Extract the [X, Y] coordinate from the center of the cell holding the provided text.  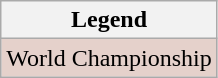
Legend [109, 20]
World Championship [109, 58]
